Output the (X, Y) coordinate of the center of the cell containing the given text.  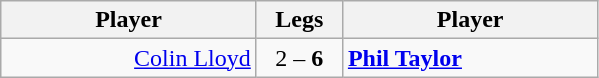
2 – 6 (299, 58)
Colin Lloyd (129, 58)
Phil Taylor (470, 58)
Legs (299, 20)
